Provide the [x, y] coordinate of the cell's center where the given text is located.  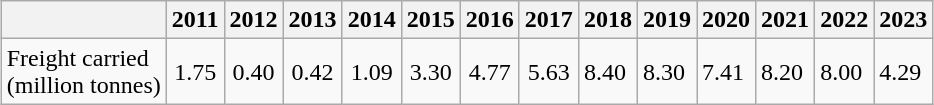
2021 [786, 20]
8.30 [666, 72]
5.63 [548, 72]
4.29 [904, 72]
1.75 [195, 72]
2018 [608, 20]
2017 [548, 20]
8.40 [608, 72]
2012 [254, 20]
2020 [726, 20]
2016 [490, 20]
7.41 [726, 72]
2013 [312, 20]
Freight carried(million tonnes) [84, 72]
1.09 [372, 72]
2015 [430, 20]
0.42 [312, 72]
2011 [195, 20]
8.00 [844, 72]
0.40 [254, 72]
8.20 [786, 72]
2014 [372, 20]
2019 [666, 20]
4.77 [490, 72]
2022 [844, 20]
2023 [904, 20]
3.30 [430, 72]
